Search for the cell housing the specified text and yield its (x, y) center coordinate. 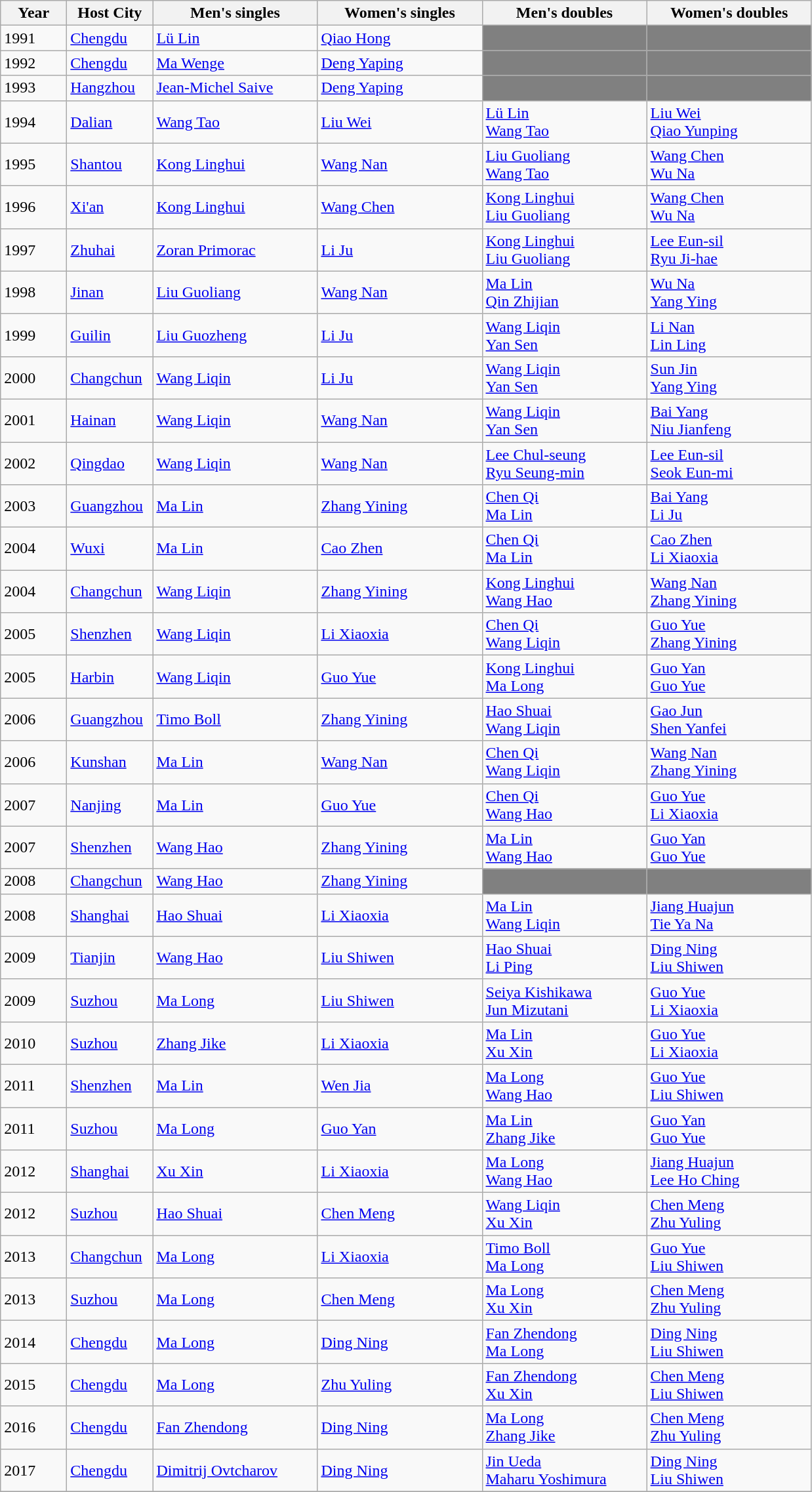
Liu Wei (400, 122)
Lee Eun-sil Ryu Ji-hae (729, 249)
Zhu Yuling (400, 1384)
Harbin (110, 677)
Ma Long Xu Xin (564, 1299)
Guilin (110, 335)
Hainan (110, 420)
Wu Na Yang Ying (729, 293)
Kong Linghui Wang Hao (564, 592)
Wen Jia (400, 1085)
Women's singles (400, 13)
Bai Yang Niu Jianfeng (729, 420)
Lee Eun-sil Seok Eun-mi (729, 463)
Ma Lin Qin Zhijian (564, 293)
2001 (34, 420)
Chen Meng Liu Shiwen (729, 1384)
Lü Lin Wang Tao (564, 122)
Seiya Kishikawa Jun Mizutani (564, 1000)
Men's singles (235, 13)
Fan Zhendong (235, 1428)
Wang Tao (235, 122)
Liu Guoliang Wang Tao (564, 164)
Xu Xin (235, 1172)
Jinan (110, 293)
1995 (34, 164)
Jiang Huajun Tie Ya Na (729, 915)
Guo Yan (400, 1129)
Guo Yue Zhang Yining (729, 634)
Year (34, 13)
1992 (34, 63)
Ma Lin Wang Hao (564, 848)
Gao Jun Shen Yanfei (729, 719)
Qiao Hong (400, 38)
Li Nan Lin Ling (729, 335)
1997 (34, 249)
Qingdao (110, 463)
Wang Liqin Xu Xin (564, 1214)
Women's doubles (729, 13)
Ma Lin Zhang Jike (564, 1129)
1993 (34, 88)
Wuxi (110, 549)
2015 (34, 1384)
Wang Chen (400, 207)
Fan Zhendong Xu Xin (564, 1384)
Zhang Jike (235, 1043)
Ma Wenge (235, 63)
Kunshan (110, 762)
Kong Linghui Ma Long (564, 677)
Jean-Michel Saive (235, 88)
2000 (34, 378)
2014 (34, 1342)
Sun Jin Yang Ying (729, 378)
Cao Zhen (400, 549)
1994 (34, 122)
2010 (34, 1043)
Liu Guoliang (235, 293)
2017 (34, 1470)
Liu Wei Qiao Yunping (729, 122)
Hao Shuai Wang Liqin (564, 719)
Tianjin (110, 958)
Hangzhou (110, 88)
1998 (34, 293)
2003 (34, 507)
Dalian (110, 122)
Ma Lin Xu Xin (564, 1043)
Chen Qi Wang Hao (564, 804)
Timo Boll (235, 719)
Hao Shuai Li Ping (564, 958)
Liu Guozheng (235, 335)
Lü Lin (235, 38)
Lee Chul-seung Ryu Seung-min (564, 463)
Timo Boll Ma Long (564, 1257)
Nanjing (110, 804)
2002 (34, 463)
Jin Ueda Maharu Yoshimura (564, 1470)
1991 (34, 38)
Bai Yang Li Ju (729, 507)
Men's doubles (564, 13)
Ma Long Zhang Jike (564, 1428)
1999 (34, 335)
1996 (34, 207)
Zoran Primorac (235, 249)
2016 (34, 1428)
Shantou (110, 164)
Jiang Huajun Lee Ho Ching (729, 1172)
Cao Zhen Li Xiaoxia (729, 549)
Xi'an (110, 207)
Zhuhai (110, 249)
Ma Lin Wang Liqin (564, 915)
Dimitrij Ovtcharov (235, 1470)
Fan Zhendong Ma Long (564, 1342)
Host City (110, 13)
